Scan for the cell matching the given text and deliver its [x, y] coordinate at center. 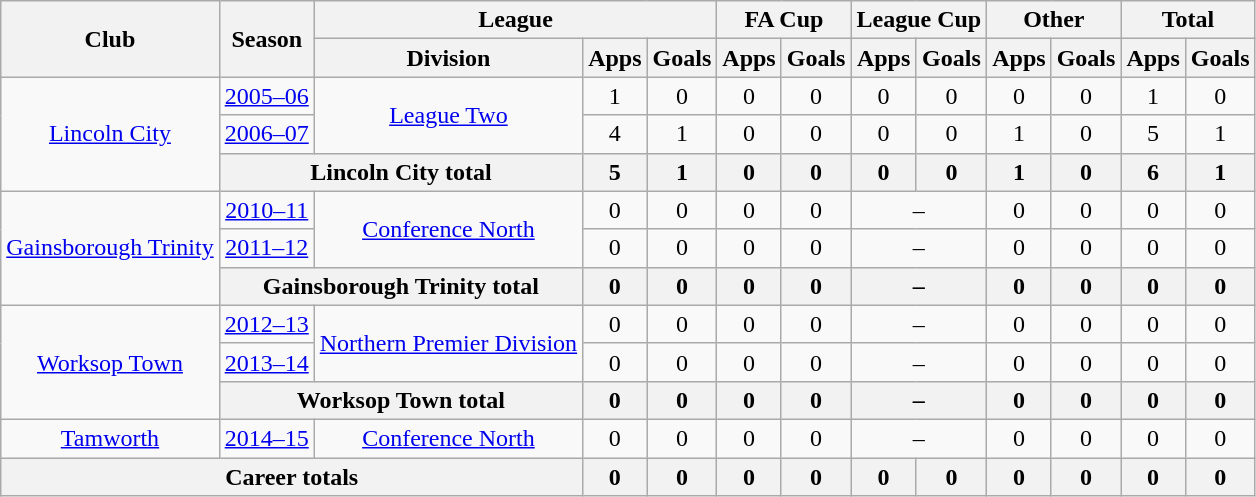
League [516, 20]
2010–11 [266, 210]
2012–13 [266, 324]
Northern Premier Division [448, 343]
2014–15 [266, 438]
Gainsborough Trinity total [400, 286]
Lincoln City total [400, 172]
2005–06 [266, 96]
2013–14 [266, 362]
4 [615, 134]
Division [448, 58]
Worksop Town total [400, 400]
6 [1153, 172]
Tamworth [110, 438]
Total [1188, 20]
2011–12 [266, 248]
2006–07 [266, 134]
Lincoln City [110, 134]
Season [266, 39]
Gainsborough Trinity [110, 248]
League Two [448, 115]
Club [110, 39]
League Cup [919, 20]
Career totals [292, 477]
Other [1054, 20]
Worksop Town [110, 362]
FA Cup [784, 20]
